Locate the cell with the specified text and output its (x, y) center coordinate. 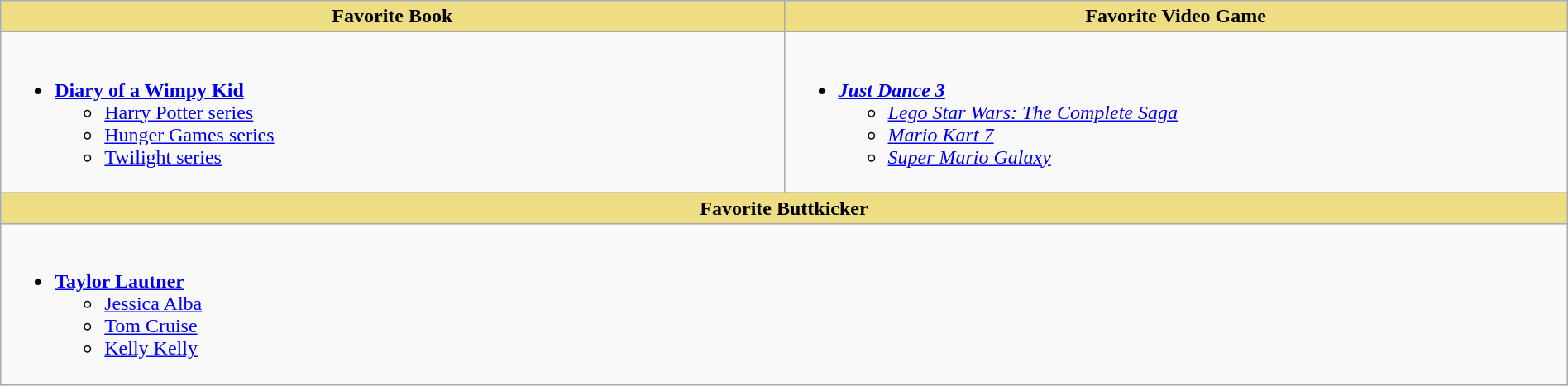
Favorite Video Game (1176, 17)
Favorite Buttkicker (784, 208)
Just Dance 3Lego Star Wars: The Complete SagaMario Kart 7Super Mario Galaxy (1176, 112)
Taylor LautnerJessica AlbaTom CruiseKelly Kelly (784, 304)
Favorite Book (392, 17)
Diary of a Wimpy KidHarry Potter seriesHunger Games seriesTwilight series (392, 112)
